Determine the (x, y) coordinate at the center of the cell enclosing the given text.  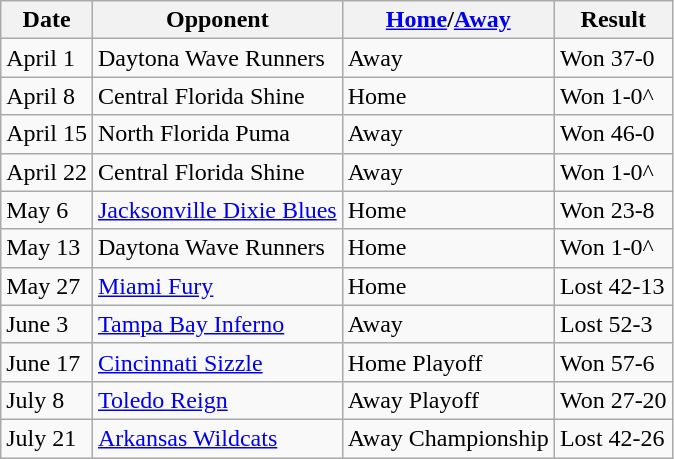
April 15 (47, 134)
Won 46-0 (613, 134)
Tampa Bay Inferno (217, 324)
June 3 (47, 324)
Arkansas Wildcats (217, 438)
Jacksonville Dixie Blues (217, 210)
North Florida Puma (217, 134)
Won 27-20 (613, 400)
Lost 42-26 (613, 438)
Lost 42-13 (613, 286)
April 22 (47, 172)
July 21 (47, 438)
June 17 (47, 362)
Lost 52-3 (613, 324)
Date (47, 20)
Opponent (217, 20)
Won 37-0 (613, 58)
May 27 (47, 286)
Home/Away (448, 20)
July 8 (47, 400)
April 1 (47, 58)
Cincinnati Sizzle (217, 362)
April 8 (47, 96)
Away Playoff (448, 400)
Miami Fury (217, 286)
Toledo Reign (217, 400)
Won 23-8 (613, 210)
Result (613, 20)
Home Playoff (448, 362)
May 13 (47, 248)
May 6 (47, 210)
Away Championship (448, 438)
Won 57-6 (613, 362)
